Locate the cell with the specified text and output its [X, Y] center coordinate. 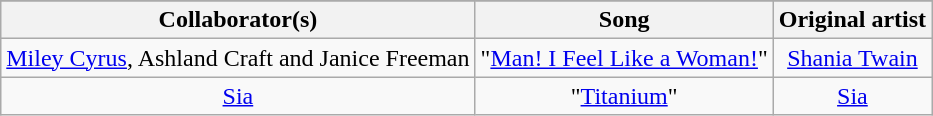
Original artist [852, 20]
Shania Twain [852, 58]
Song [624, 20]
"Titanium" [624, 96]
Collaborator(s) [238, 20]
"Man! I Feel Like a Woman!" [624, 58]
Miley Cyrus, Ashland Craft and Janice Freeman [238, 58]
